Output the (X, Y) coordinate of the center of the cell containing the given text.  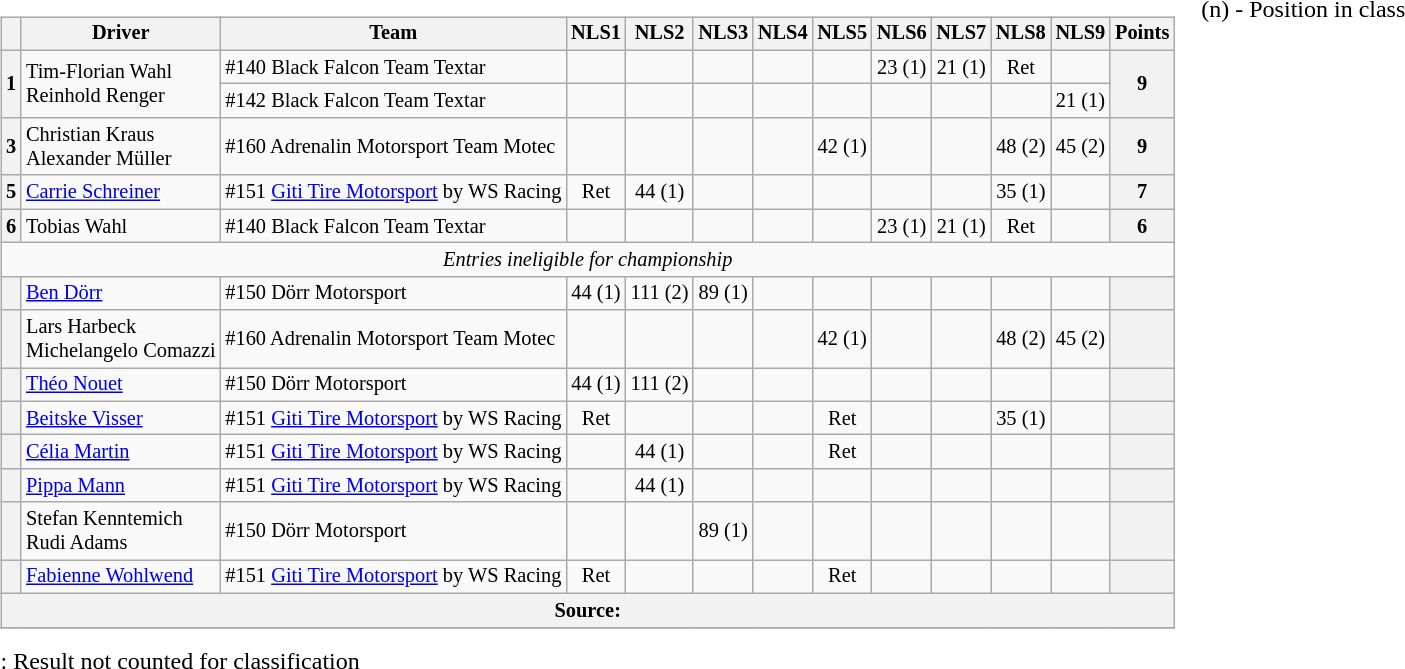
Driver (120, 34)
Ben Dörr (120, 293)
#142 Black Falcon Team Textar (393, 101)
Points (1142, 34)
NLS6 (902, 34)
NLS7 (962, 34)
NLS9 (1081, 34)
NLS3 (723, 34)
Tobias Wahl (120, 226)
3 (11, 147)
7 (1142, 192)
Célia Martin (120, 452)
Théo Nouet (120, 385)
Fabienne Wohlwend (120, 577)
Tim-Florian Wahl Reinhold Renger (120, 84)
Beitske Visser (120, 418)
NLS1 (596, 34)
5 (11, 192)
Christian Kraus Alexander Müller (120, 147)
Carrie Schreiner (120, 192)
1 (11, 84)
Source: (588, 610)
Lars Harbeck Michelangelo Comazzi (120, 339)
NLS5 (842, 34)
Team (393, 34)
Entries ineligible for championship (588, 260)
Stefan Kenntemich Rudi Adams (120, 531)
NLS2 (660, 34)
NLS8 (1021, 34)
Pippa Mann (120, 486)
NLS4 (783, 34)
